For the text-containing cell, return its midpoint in [X, Y] coordinate format. 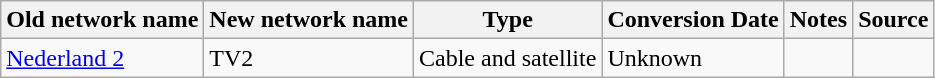
Unknown [693, 58]
Notes [818, 20]
Old network name [102, 20]
TV2 [309, 58]
Cable and satellite [508, 58]
New network name [309, 20]
Source [894, 20]
Conversion Date [693, 20]
Type [508, 20]
Nederland 2 [102, 58]
